Return the [X, Y] coordinate for the center point of the cell that contains the specified text.  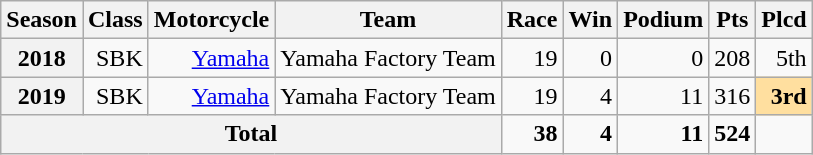
208 [732, 58]
Pts [732, 20]
Team [388, 20]
Motorcycle [212, 20]
316 [732, 96]
2018 [42, 58]
Podium [664, 20]
Race [532, 20]
5th [784, 58]
Plcd [784, 20]
524 [732, 134]
Win [590, 20]
38 [532, 134]
3rd [784, 96]
Total [252, 134]
Season [42, 20]
Class [115, 20]
2019 [42, 96]
